Identify which cell holds the provided text, then report its (X, Y) central coordinate. 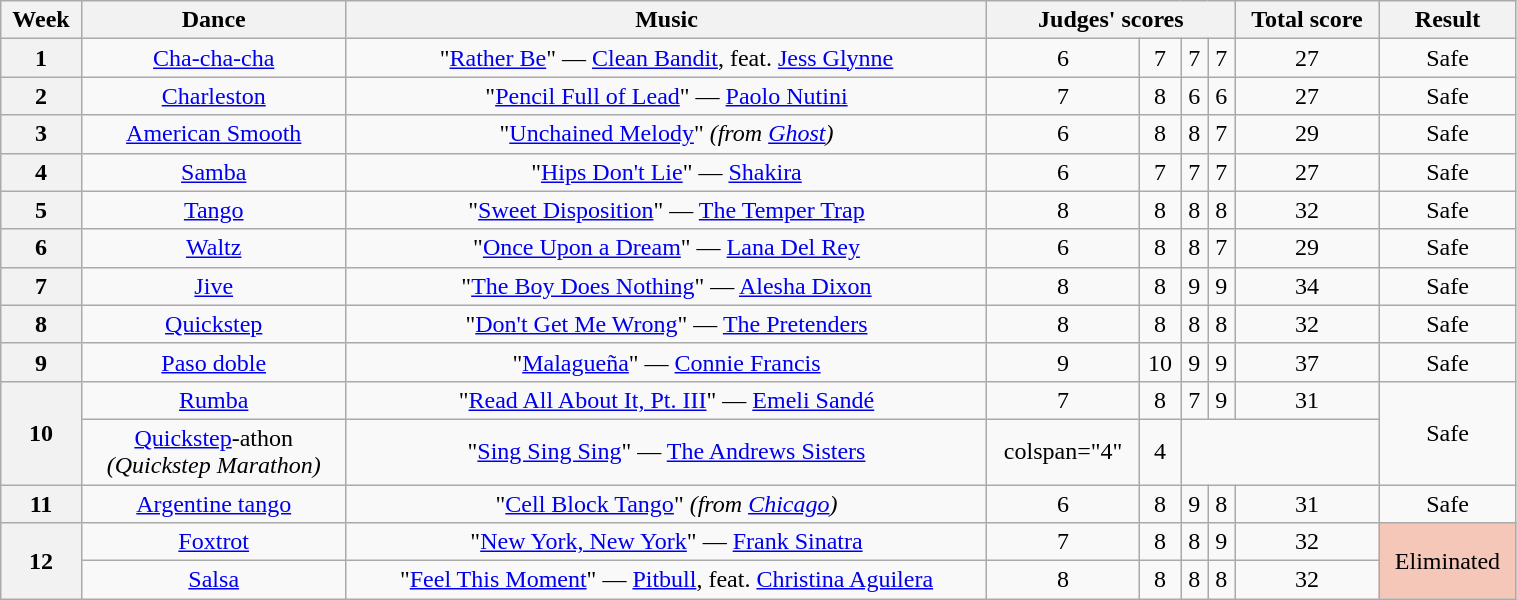
Quickstep (214, 324)
"Once Upon a Dream" — Lana Del Rey (666, 248)
"Cell Block Tango" (from Chicago) (666, 503)
Salsa (214, 580)
Week (42, 20)
"Sweet Disposition" — The Temper Trap (666, 210)
Dance (214, 20)
"Unchained Melody" (from Ghost) (666, 134)
Cha-cha-cha (214, 58)
Quickstep-athon(Quickstep Marathon) (214, 452)
Result (1448, 20)
"Read All About It, Pt. III" — Emeli Sandé (666, 400)
Rumba (214, 400)
"Malagueña" — Connie Francis (666, 362)
colspan="4" (1063, 452)
"Feel This Moment" — Pitbull, feat. Christina Aguilera (666, 580)
Paso doble (214, 362)
34 (1307, 286)
Eliminated (1448, 561)
Charleston (214, 96)
37 (1307, 362)
11 (42, 503)
"Hips Don't Lie" — Shakira (666, 172)
"The Boy Does Nothing" — Alesha Dixon (666, 286)
"New York, New York" — Frank Sinatra (666, 542)
"Rather Be" — Clean Bandit, feat. Jess Glynne (666, 58)
Samba (214, 172)
Total score (1307, 20)
American Smooth (214, 134)
5 (42, 210)
2 (42, 96)
Judges' scores (1111, 20)
Argentine tango (214, 503)
1 (42, 58)
"Pencil Full of Lead" — Paolo Nutini (666, 96)
Foxtrot (214, 542)
"Don't Get Me Wrong" — The Pretenders (666, 324)
Waltz (214, 248)
12 (42, 561)
Music (666, 20)
Tango (214, 210)
"Sing Sing Sing" — The Andrews Sisters (666, 452)
3 (42, 134)
Jive (214, 286)
